Output the (X, Y) coordinate of the center of the cell containing the given text.  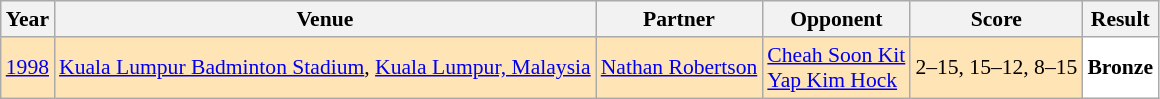
Cheah Soon Kit Yap Kim Hock (836, 68)
Bronze (1120, 68)
2–15, 15–12, 8–15 (996, 68)
1998 (28, 68)
Nathan Robertson (680, 68)
Result (1120, 19)
Kuala Lumpur Badminton Stadium, Kuala Lumpur, Malaysia (325, 68)
Venue (325, 19)
Partner (680, 19)
Opponent (836, 19)
Year (28, 19)
Score (996, 19)
